For the text-containing cell, return its midpoint in (X, Y) coordinate format. 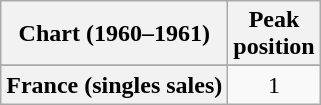
France (singles sales) (114, 85)
Peakposition (274, 34)
Chart (1960–1961) (114, 34)
1 (274, 85)
